From the cell containing the given text, extract its center point as [X, Y] coordinate. 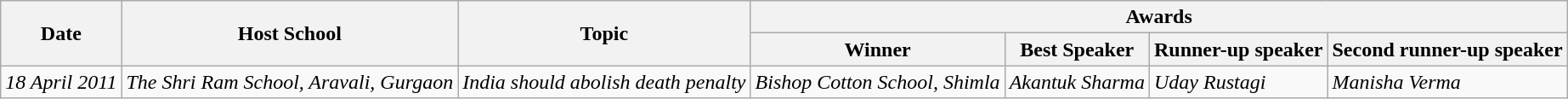
India should abolish death penalty [604, 82]
Uday Rustagi [1238, 82]
Host School [290, 33]
Winner [877, 49]
Bishop Cotton School, Shimla [877, 82]
Akantuk Sharma [1077, 82]
18 April 2011 [61, 82]
Topic [604, 33]
Manisha Verma [1447, 82]
Second runner-up speaker [1447, 49]
Best Speaker [1077, 49]
The Shri Ram School, Aravali, Gurgaon [290, 82]
Runner-up speaker [1238, 49]
Date [61, 33]
Awards [1159, 17]
